Determine the [X, Y] coordinate at the center of the cell enclosing the given text.  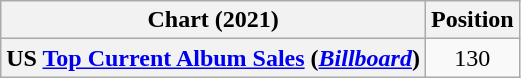
Position [472, 20]
US Top Current Album Sales (Billboard) [214, 58]
Chart (2021) [214, 20]
130 [472, 58]
